Find where the given text appears and provide that cell's center as [X, Y] coordinate. 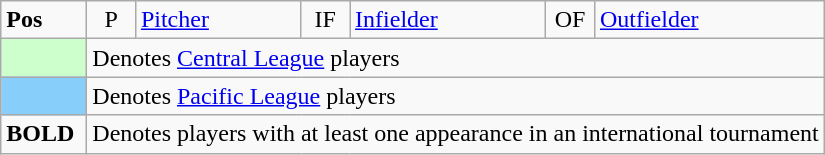
P [112, 20]
Denotes players with at least one appearance in an international tournament [456, 134]
BOLD [44, 134]
Denotes Pacific League players [456, 96]
OF [570, 20]
Denotes Central League players [456, 58]
Pos [44, 20]
IF [326, 20]
Pitcher [218, 20]
Infielder [448, 20]
Outfielder [709, 20]
